Pinpoint the cell where the given text exists, returning its (X, Y) midpoint coordinate. 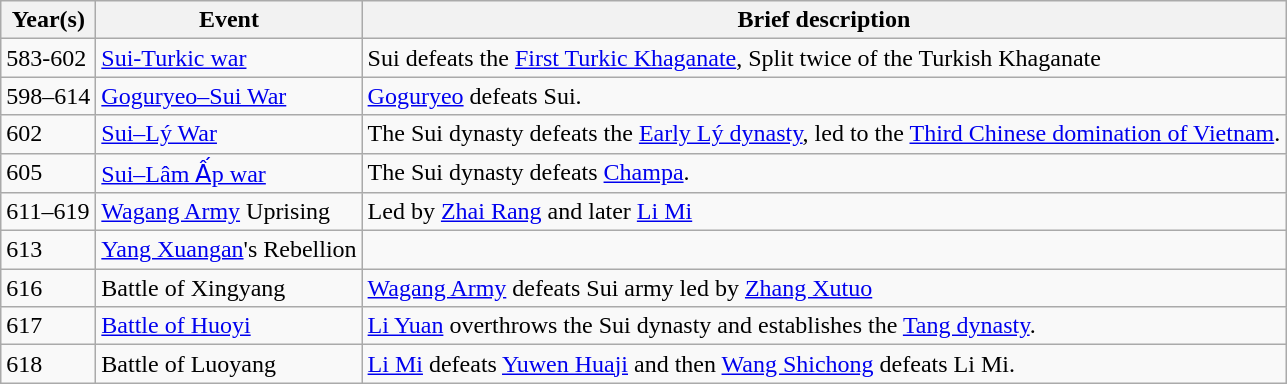
Year(s) (48, 20)
616 (48, 288)
Yang Xuangan's Rebellion (229, 250)
Goguryeo–Sui War (229, 96)
Li Mi defeats Yuwen Huaji and then Wang Shichong defeats Li Mi. (824, 364)
Brief description (824, 20)
Sui–Lý War (229, 134)
611–619 (48, 212)
605 (48, 173)
The Sui dynasty defeats Champa. (824, 173)
Goguryeo defeats Sui. (824, 96)
Led by Zhai Rang and later Li Mi (824, 212)
618 (48, 364)
583-602 (48, 58)
Sui defeats the First Turkic Khaganate, Split twice of the Turkish Khaganate (824, 58)
Wagang Army Uprising (229, 212)
Sui-Turkic war (229, 58)
Battle of Xingyang (229, 288)
The Sui dynasty defeats the Early Lý dynasty, led to the Third Chinese domination of Vietnam. (824, 134)
598–614 (48, 96)
Battle of Huoyi (229, 326)
Li Yuan overthrows the Sui dynasty and establishes the Tang dynasty. (824, 326)
602 (48, 134)
Battle of Luoyang (229, 364)
617 (48, 326)
Event (229, 20)
Sui–Lâm Ấp war (229, 173)
613 (48, 250)
Wagang Army defeats Sui army led by Zhang Xutuo (824, 288)
